Search for the cell housing the specified text and yield its [X, Y] center coordinate. 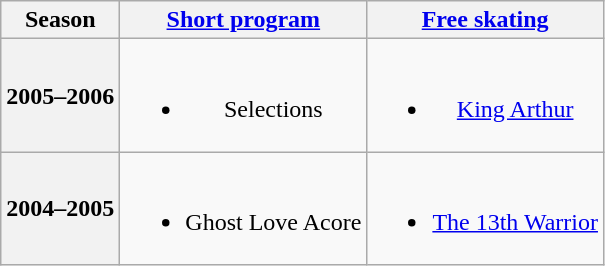
2005–2006 [60, 96]
Free skating [486, 20]
Ghost Love Acore [244, 208]
Selections [244, 96]
King Arthur [486, 96]
2004–2005 [60, 208]
The 13th Warrior [486, 208]
Season [60, 20]
Short program [244, 20]
